Extract the [X, Y] coordinate from the center of the cell holding the provided text.  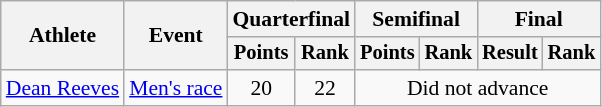
Dean Reeves [62, 88]
Result [510, 54]
Quarterfinal [291, 19]
Final [538, 19]
20 [260, 88]
Did not advance [478, 88]
Event [176, 36]
Semifinal [416, 19]
Men's race [176, 88]
22 [325, 88]
Athlete [62, 36]
